Return the [x, y] coordinate for the center point of the cell that contains the specified text.  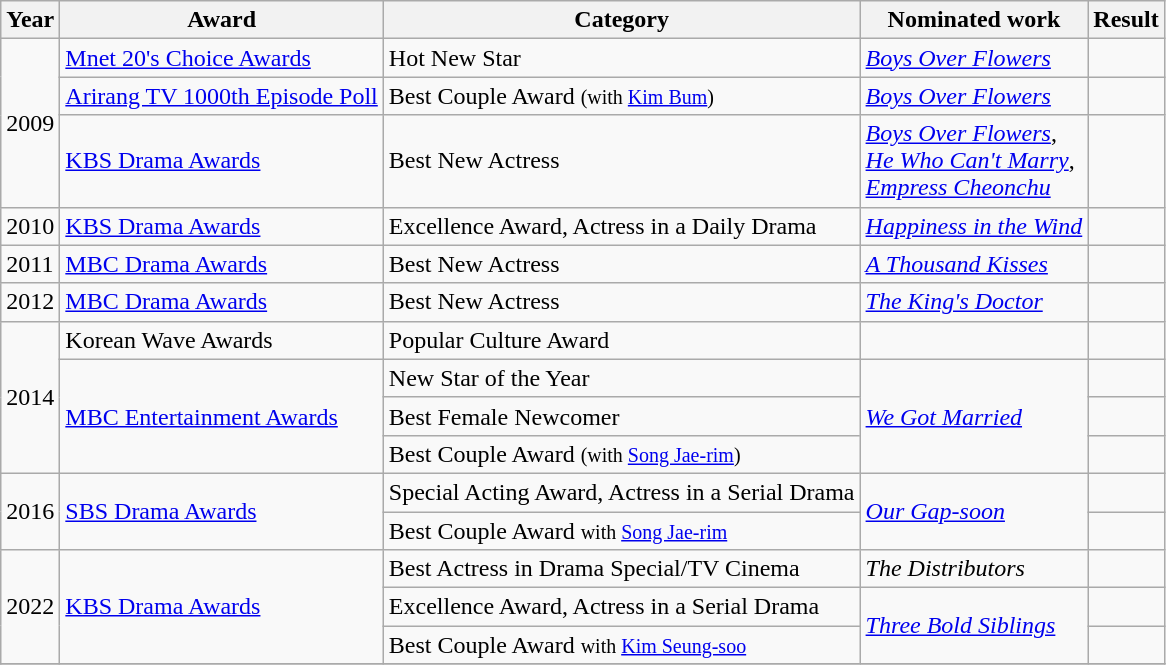
Arirang TV 1000th Episode Poll [222, 96]
2022 [30, 607]
A Thousand Kisses [974, 264]
MBC Entertainment Awards [222, 416]
Mnet 20's Choice Awards [222, 58]
2016 [30, 511]
Award [222, 20]
The Distributors [974, 569]
2009 [30, 123]
2014 [30, 397]
2010 [30, 226]
2011 [30, 264]
Result [1126, 20]
New Star of the Year [622, 378]
Popular Culture Award [622, 340]
Best Female Newcomer [622, 416]
We Got Married [974, 416]
The King's Doctor [974, 302]
Boys Over Flowers, He Who Can't Marry, Empress Cheonchu [974, 161]
Three Bold Siblings [974, 626]
Best Couple Award (with Kim Bum) [622, 96]
Special Acting Award, Actress in a Serial Drama [622, 492]
Best Couple Award (with Song Jae-rim) [622, 454]
Nominated work [974, 20]
Our Gap-soon [974, 511]
Year [30, 20]
Hot New Star [622, 58]
Excellence Award, Actress in a Serial Drama [622, 607]
Category [622, 20]
Best Actress in Drama Special/TV Cinema [622, 569]
Happiness in the Wind [974, 226]
Excellence Award, Actress in a Daily Drama [622, 226]
Best Couple Award with Kim Seung-soo [622, 645]
Best Couple Award with Song Jae-rim [622, 531]
SBS Drama Awards [222, 511]
2012 [30, 302]
Korean Wave Awards [222, 340]
